Identify which cell holds the provided text, then report its (x, y) central coordinate. 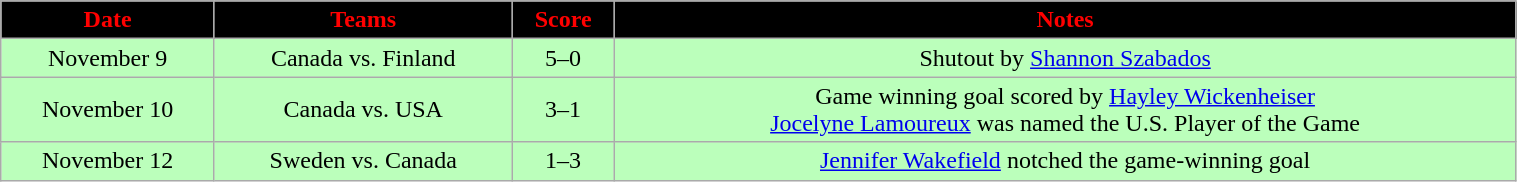
Game winning goal scored by Hayley WickenheiserJocelyne Lamoureux was named the U.S. Player of the Game (1065, 110)
November 9 (108, 58)
Shutout by Shannon Szabados (1065, 58)
Canada vs. Finland (363, 58)
1–3 (563, 161)
Notes (1065, 20)
Jennifer Wakefield notched the game-winning goal (1065, 161)
November 12 (108, 161)
Sweden vs. Canada (363, 161)
3–1 (563, 110)
November 10 (108, 110)
Score (563, 20)
Teams (363, 20)
Canada vs. USA (363, 110)
Date (108, 20)
5–0 (563, 58)
